Detect which cell encompasses the target text, then output its (X, Y) center coordinate. 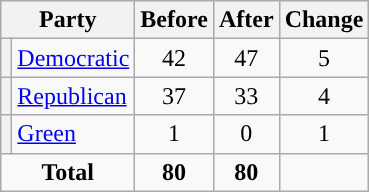
0 (246, 134)
Party (68, 20)
37 (174, 96)
Republican (74, 96)
47 (246, 58)
4 (324, 96)
33 (246, 96)
Change (324, 20)
42 (174, 58)
Before (174, 20)
Total (68, 172)
Green (74, 134)
5 (324, 58)
Democratic (74, 58)
After (246, 20)
